Extract the [X, Y] coordinate from the center of the cell holding the provided text.  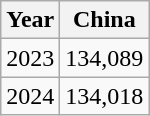
134,018 [104, 96]
2023 [30, 58]
134,089 [104, 58]
Year [30, 20]
2024 [30, 96]
China [104, 20]
